Extract the [x, y] coordinate from the center of the cell holding the provided text.  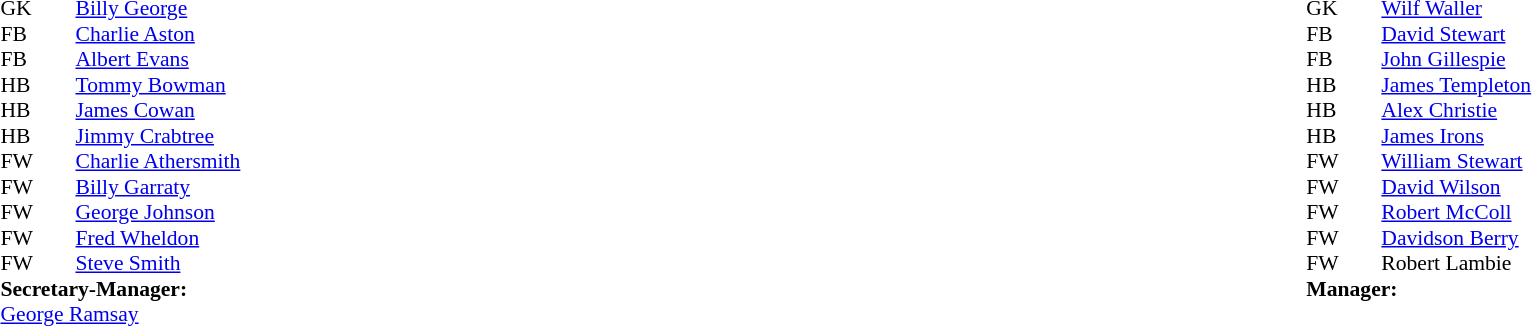
Billy Garraty [158, 187]
Robert Lambie [1456, 263]
Tommy Bowman [158, 85]
Albert Evans [158, 59]
Secretary-Manager: [120, 289]
John Gillespie [1456, 59]
Robert McColl [1456, 213]
William Stewart [1456, 161]
Manager: [1418, 289]
James Templeton [1456, 85]
Jimmy Crabtree [158, 136]
Steve Smith [158, 263]
Alex Christie [1456, 111]
James Cowan [158, 111]
David Stewart [1456, 34]
David Wilson [1456, 187]
James Irons [1456, 136]
George Johnson [158, 213]
Charlie Aston [158, 34]
Fred Wheldon [158, 238]
Davidson Berry [1456, 238]
Charlie Athersmith [158, 161]
